For the text-containing cell, return its midpoint in [X, Y] coordinate format. 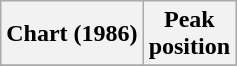
Peakposition [189, 34]
Chart (1986) [72, 34]
